Return the (X, Y) coordinate for the center point of the cell that contains the specified text.  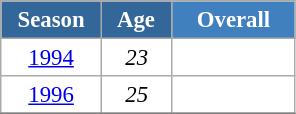
23 (136, 58)
Overall (234, 20)
1994 (52, 58)
Season (52, 20)
25 (136, 95)
Age (136, 20)
1996 (52, 95)
